Return [X, Y] of the center of cell containing provided text 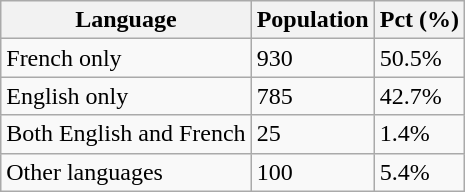
25 [312, 134]
5.4% [419, 172]
Pct (%) [419, 20]
42.7% [419, 96]
French only [126, 58]
Both English and French [126, 134]
Language [126, 20]
100 [312, 172]
930 [312, 58]
Population [312, 20]
1.4% [419, 134]
Other languages [126, 172]
50.5% [419, 58]
English only [126, 96]
785 [312, 96]
